Detect which cell encompasses the target text, then output its (X, Y) center coordinate. 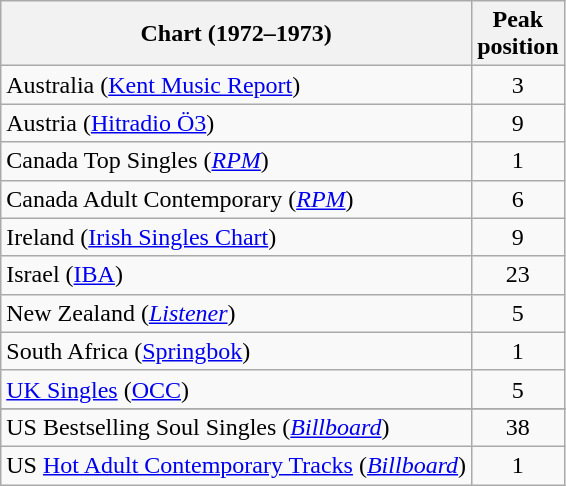
Chart (1972–1973) (236, 34)
Israel (IBA) (236, 275)
US Hot Adult Contemporary Tracks (Billboard) (236, 465)
Peakposition (518, 34)
6 (518, 199)
Canada Adult Contemporary (RPM) (236, 199)
Canada Top Singles (RPM) (236, 161)
3 (518, 85)
Austria (Hitradio Ö3) (236, 123)
Ireland (Irish Singles Chart) (236, 237)
23 (518, 275)
New Zealand (Listener) (236, 313)
38 (518, 427)
Australia (Kent Music Report) (236, 85)
US Bestselling Soul Singles (Billboard) (236, 427)
UK Singles (OCC) (236, 389)
South Africa (Springbok) (236, 351)
